From the cell containing the given text, extract its center point as [X, Y] coordinate. 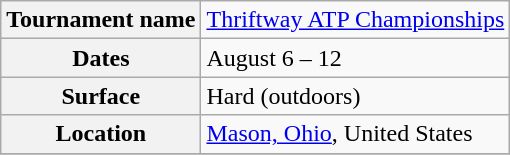
August 6 – 12 [356, 58]
Location [101, 134]
Dates [101, 58]
Thriftway ATP Championships [356, 20]
Hard (outdoors) [356, 96]
Surface [101, 96]
Tournament name [101, 20]
Mason, Ohio, United States [356, 134]
